Output the (X, Y) coordinate of the center of the cell containing the given text.  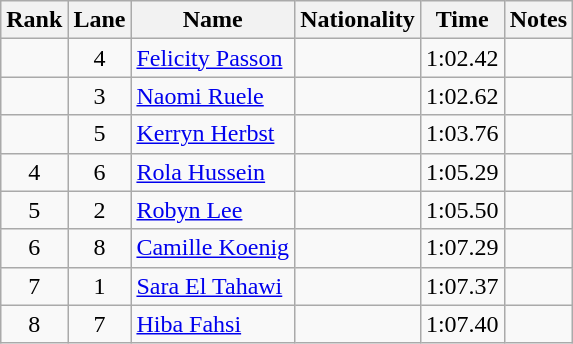
Sara El Tahawi (213, 286)
Felicity Passon (213, 58)
Nationality (358, 20)
3 (100, 96)
1:07.40 (462, 324)
Hiba Fahsi (213, 324)
Rola Hussein (213, 172)
Name (213, 20)
Notes (538, 20)
Kerryn Herbst (213, 134)
1:07.37 (462, 286)
1:07.29 (462, 248)
1:03.76 (462, 134)
1:05.29 (462, 172)
1 (100, 286)
Time (462, 20)
Naomi Ruele (213, 96)
1:05.50 (462, 210)
1:02.42 (462, 58)
1:02.62 (462, 96)
Lane (100, 20)
Rank (34, 20)
Robyn Lee (213, 210)
Camille Koenig (213, 248)
2 (100, 210)
